Extract the [X, Y] coordinate from the center of the cell holding the provided text.  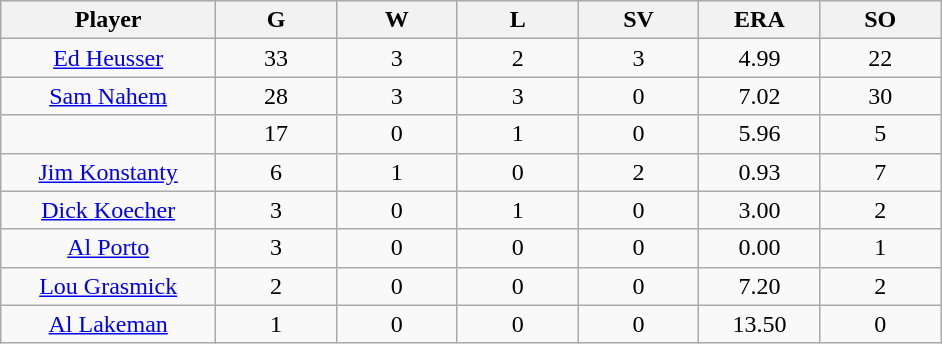
G [276, 20]
7 [880, 172]
28 [276, 96]
17 [276, 134]
Ed Heusser [108, 58]
6 [276, 172]
Al Porto [108, 248]
W [396, 20]
5 [880, 134]
13.50 [760, 324]
7.20 [760, 286]
30 [880, 96]
22 [880, 58]
5.96 [760, 134]
Player [108, 20]
7.02 [760, 96]
3.00 [760, 210]
ERA [760, 20]
L [518, 20]
Dick Koecher [108, 210]
SO [880, 20]
Lou Grasmick [108, 286]
4.99 [760, 58]
Sam Nahem [108, 96]
0.93 [760, 172]
33 [276, 58]
Jim Konstanty [108, 172]
0.00 [760, 248]
SV [638, 20]
Al Lakeman [108, 324]
